Pinpoint the cell where the given text exists, returning its (x, y) midpoint coordinate. 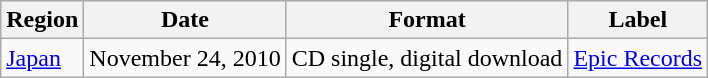
Epic Records (638, 58)
CD single, digital download (427, 58)
Region (42, 20)
Format (427, 20)
November 24, 2010 (185, 58)
Japan (42, 58)
Label (638, 20)
Date (185, 20)
